Return the (X, Y) coordinate for the center point of the cell that contains the specified text.  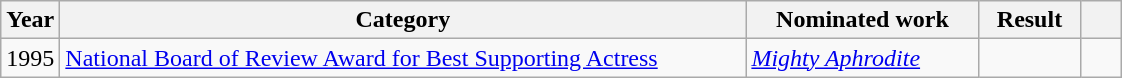
Mighty Aphrodite (862, 58)
Year (30, 20)
Nominated work (862, 20)
Result (1030, 20)
1995 (30, 58)
Category (403, 20)
National Board of Review Award for Best Supporting Actress (403, 58)
